Identify which cell holds the provided text, then report its (x, y) central coordinate. 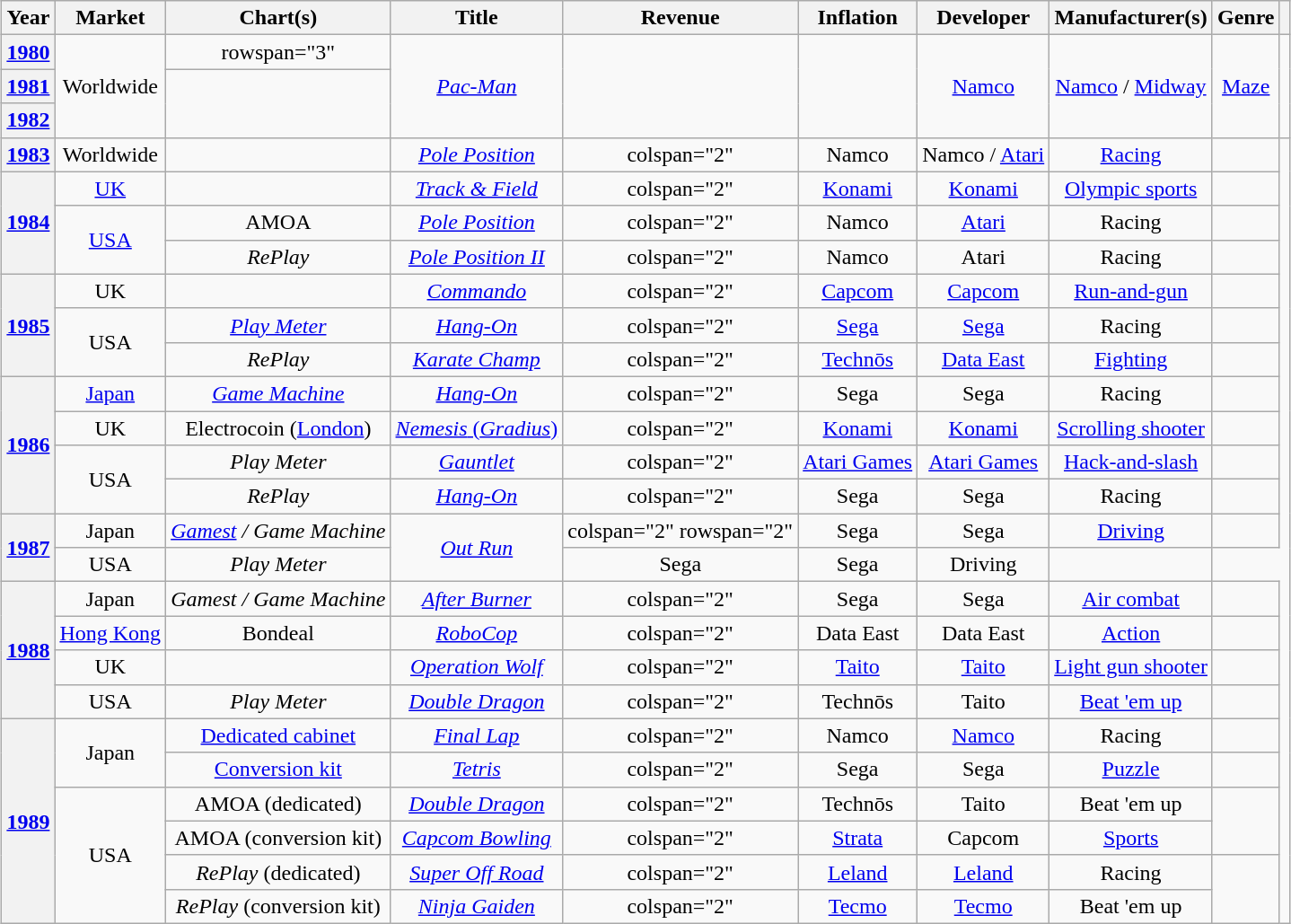
Inflation (858, 18)
Developer (984, 18)
AMOA (278, 223)
Air combat (1131, 599)
Karate Champ (477, 359)
1980 (29, 52)
1988 (29, 650)
Track & Field (477, 189)
RePlay (dedicated) (278, 872)
1986 (29, 444)
Gauntlet (477, 462)
Namco / Midway (1131, 86)
RoboCop (477, 633)
1982 (29, 120)
Year (29, 18)
Fighting (1131, 359)
Title (477, 18)
Strata (858, 838)
Maze (1246, 86)
RePlay (conversion kit) (278, 906)
Manufacturer(s) (1131, 18)
Ninja Gaiden (477, 906)
AMOA (dedicated) (278, 804)
Revenue (681, 18)
Tetris (477, 770)
Super Off Road (477, 872)
Light gun shooter (1131, 667)
Pole Position II (477, 257)
Run-and-gun (1131, 291)
Out Run (477, 548)
Market (110, 18)
colspan="2" rowspan="2" (681, 531)
Conversion kit (278, 770)
Dedicated cabinet (278, 735)
1985 (29, 325)
Operation Wolf (477, 667)
Hong Kong (110, 633)
Pac-Man (477, 86)
1984 (29, 223)
1981 (29, 86)
rowspan="3" (278, 52)
Action (1131, 633)
Nemesis (Gradius) (477, 428)
Electrocoin (London) (278, 428)
Sports (1131, 838)
1989 (29, 821)
Bondeal (278, 633)
Scrolling shooter (1131, 428)
Final Lap (477, 735)
Namco / Atari (984, 154)
AMOA (conversion kit) (278, 838)
1987 (29, 548)
Hack-and-slash (1131, 462)
After Burner (477, 599)
Puzzle (1131, 770)
Genre (1246, 18)
Capcom Bowling (477, 838)
Commando (477, 291)
Chart(s) (278, 18)
Game Machine (278, 393)
Olympic sports (1131, 189)
1983 (29, 154)
